Detect which cell encompasses the target text, then output its [x, y] center coordinate. 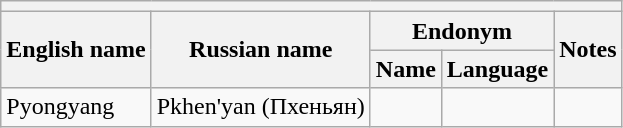
Language [497, 69]
Russian name [260, 50]
Notes [588, 50]
English name [76, 50]
Pkhen'yan (Пхеньян) [260, 107]
Endonym [462, 31]
Name [406, 69]
Pyongyang [76, 107]
